Detect which cell encompasses the target text, then output its [x, y] center coordinate. 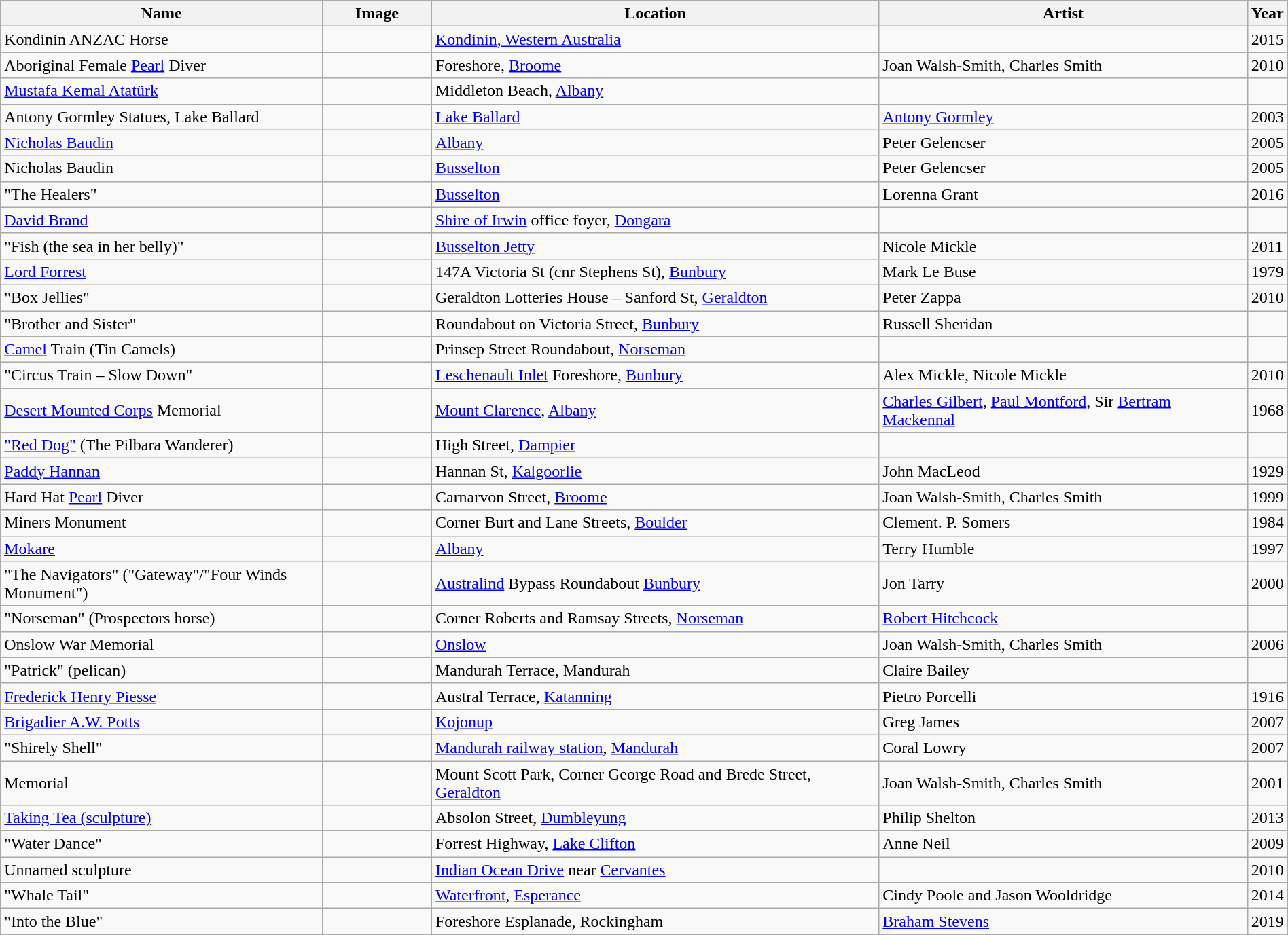
Antony Gormley Statues, Lake Ballard [162, 117]
Mount Clarence, Albany [655, 410]
Russell Sheridan [1063, 324]
"Whale Tail" [162, 896]
David Brand [162, 220]
Middleton Beach, Albany [655, 91]
"Brother and Sister" [162, 324]
Location [655, 14]
"Red Dog" (The Pilbara Wanderer) [162, 445]
2009 [1268, 844]
Absolon Street, Dumbleyung [655, 818]
Corner Roberts and Ramsay Streets, Norseman [655, 619]
Forrest Highway, Lake Clifton [655, 844]
Lorenna Grant [1063, 194]
Aboriginal Female Pearl Diver [162, 65]
"Water Dance" [162, 844]
Greg James [1063, 722]
"The Navigators" ("Gateway"/"Four Winds Monument") [162, 584]
Braham Stevens [1063, 921]
Mount Scott Park, Corner George Road and Brede Street, Geraldton [655, 782]
Robert Hitchcock [1063, 619]
Nicole Mickle [1063, 246]
Kondinin ANZAC Horse [162, 39]
Cindy Poole and Jason Wooldridge [1063, 896]
2014 [1268, 896]
Onslow [655, 644]
1997 [1268, 549]
2016 [1268, 194]
Brigadier A.W. Potts [162, 722]
Kondinin, Western Australia [655, 39]
Frederick Henry Piesse [162, 696]
"Into the Blue" [162, 921]
Lord Forrest [162, 272]
"Fish (the sea in her belly)" [162, 246]
Indian Ocean Drive near Cervantes [655, 870]
Roundabout on Victoria Street, Bunbury [655, 324]
Charles Gilbert, Paul Montford, Sir Bertram Mackennal [1063, 410]
Mark Le Buse [1063, 272]
Miners Monument [162, 523]
2013 [1268, 818]
Image [376, 14]
Camel Train (Tin Camels) [162, 350]
"Shirely Shell" [162, 748]
Australind Bypass Roundabout Bunbury [655, 584]
1929 [1268, 471]
147A Victoria St (cnr Stephens St), Bunbury [655, 272]
Leschenault Inlet Foreshore, Bunbury [655, 375]
Name [162, 14]
Busselton Jetty [655, 246]
Unnamed sculpture [162, 870]
Waterfront, Esperance [655, 896]
Coral Lowry [1063, 748]
1916 [1268, 696]
High Street, Dampier [655, 445]
Philip Shelton [1063, 818]
Clement. P. Somers [1063, 523]
Peter Zappa [1063, 297]
"The Healers" [162, 194]
Hannan St, Kalgoorlie [655, 471]
Geraldton Lotteries House – Sanford St, Geraldton [655, 297]
Kojonup [655, 722]
Alex Mickle, Nicole Mickle [1063, 375]
Mandurah railway station, Mandurah [655, 748]
Mandurah Terrace, Mandurah [655, 670]
"Patrick" (pelican) [162, 670]
Corner Burt and Lane Streets, Boulder [655, 523]
Onslow War Memorial [162, 644]
1979 [1268, 272]
"Circus Train – Slow Down" [162, 375]
1968 [1268, 410]
2006 [1268, 644]
Foreshore Esplanade, Rockingham [655, 921]
2019 [1268, 921]
Shire of Irwin office foyer, Dongara [655, 220]
2000 [1268, 584]
Taking Tea (sculpture) [162, 818]
John MacLeod [1063, 471]
Desert Mounted Corps Memorial [162, 410]
Memorial [162, 782]
Terry Humble [1063, 549]
Pietro Porcelli [1063, 696]
Mustafa Kemal Atatürk [162, 91]
Prinsep Street Roundabout, Norseman [655, 350]
Artist [1063, 14]
2003 [1268, 117]
"Norseman" (Prospectors horse) [162, 619]
Year [1268, 14]
Hard Hat Pearl Diver [162, 497]
2011 [1268, 246]
2015 [1268, 39]
Paddy Hannan [162, 471]
Antony Gormley [1063, 117]
Claire Bailey [1063, 670]
Jon Tarry [1063, 584]
1999 [1268, 497]
Carnarvon Street, Broome [655, 497]
1984 [1268, 523]
2001 [1268, 782]
Anne Neil [1063, 844]
Austral Terrace, Katanning [655, 696]
Mokare [162, 549]
Lake Ballard [655, 117]
Foreshore, Broome [655, 65]
"Box Jellies" [162, 297]
